From the cell containing the given text, extract its center point as [X, Y] coordinate. 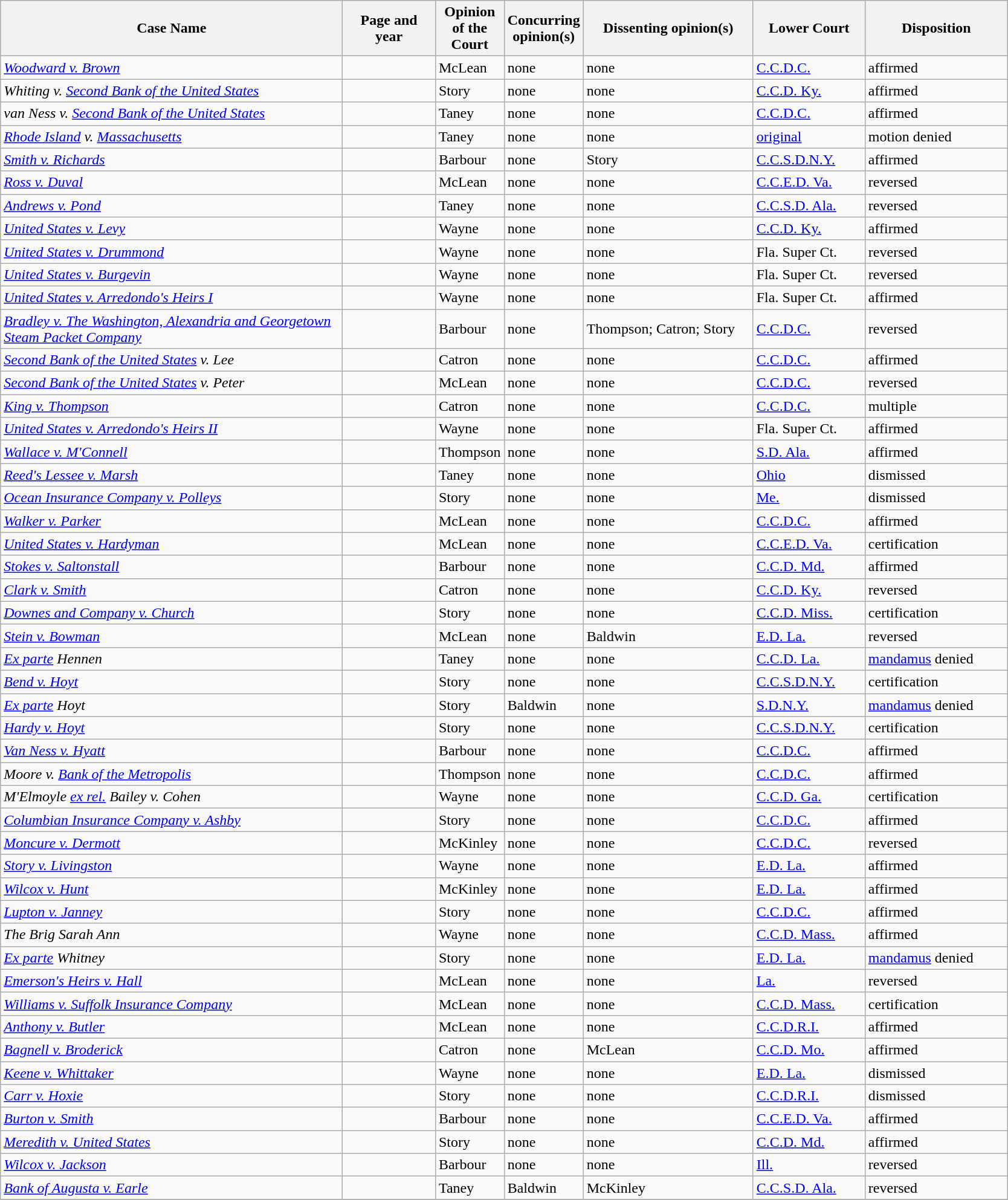
Andrews v. Pond [172, 205]
Ex parte Hoyt [172, 705]
United States v. Hardyman [172, 544]
Hardy v. Hoyt [172, 728]
Bagnell v. Broderick [172, 1050]
United States v. Levy [172, 228]
Reed's Lessee v. Marsh [172, 475]
La. [809, 981]
Thompson; Catron; Story [668, 329]
Wilcox v. Hunt [172, 889]
Story v. Livingston [172, 866]
original [809, 137]
United States v. Burgevin [172, 274]
Rhode Island v. Massachusetts [172, 137]
Opinion of the Court [470, 28]
Ohio [809, 475]
Wallace v. M'Connell [172, 452]
C.C.D. Miss. [809, 613]
United States v. Drummond [172, 251]
Ill. [809, 1165]
Walker v. Parker [172, 521]
Concurring opinion(s) [544, 28]
Disposition [936, 28]
multiple [936, 406]
Dissenting opinion(s) [668, 28]
Williams v. Suffolk Insurance Company [172, 1004]
Stein v. Bowman [172, 636]
Lower Court [809, 28]
Me. [809, 498]
Keene v. Whittaker [172, 1073]
Anthony v. Butler [172, 1027]
Ex parte Whitney [172, 958]
M'Elmoyle ex rel. Bailey v. Cohen [172, 797]
S.D. Ala. [809, 452]
Whiting v. Second Bank of the United States [172, 91]
Second Bank of the United States v. Lee [172, 360]
Ocean Insurance Company v. Polleys [172, 498]
Wilcox v. Jackson [172, 1165]
S.D.N.Y. [809, 705]
Ex parte Hennen [172, 659]
Ross v. Duval [172, 182]
Bradley v. The Washington, Alexandria and Georgetown Steam Packet Company [172, 329]
Bank of Augusta v. Earle [172, 1188]
Bend v. Hoyt [172, 682]
Columbian Insurance Company v. Ashby [172, 820]
United States v. Arredondo's Heirs II [172, 429]
van Ness v. Second Bank of the United States [172, 114]
Moore v. Bank of the Metropolis [172, 774]
Stokes v. Saltonstall [172, 567]
Van Ness v. Hyatt [172, 751]
Meredith v. United States [172, 1142]
Case Name [172, 28]
Page and year [389, 28]
The Brig Sarah Ann [172, 935]
Carr v. Hoxie [172, 1096]
Second Bank of the United States v. Peter [172, 383]
C.C.D. La. [809, 659]
Woodward v. Brown [172, 68]
United States v. Arredondo's Heirs I [172, 297]
Emerson's Heirs v. Hall [172, 981]
Clark v. Smith [172, 590]
Downes and Company v. Church [172, 613]
Smith v. Richards [172, 160]
King v. Thompson [172, 406]
motion denied [936, 137]
Burton v. Smith [172, 1119]
Lupton v. Janney [172, 912]
Moncure v. Dermott [172, 843]
C.C.D. Ga. [809, 797]
C.C.D. Mo. [809, 1050]
